Locate the cell with the specified text and output its (X, Y) center coordinate. 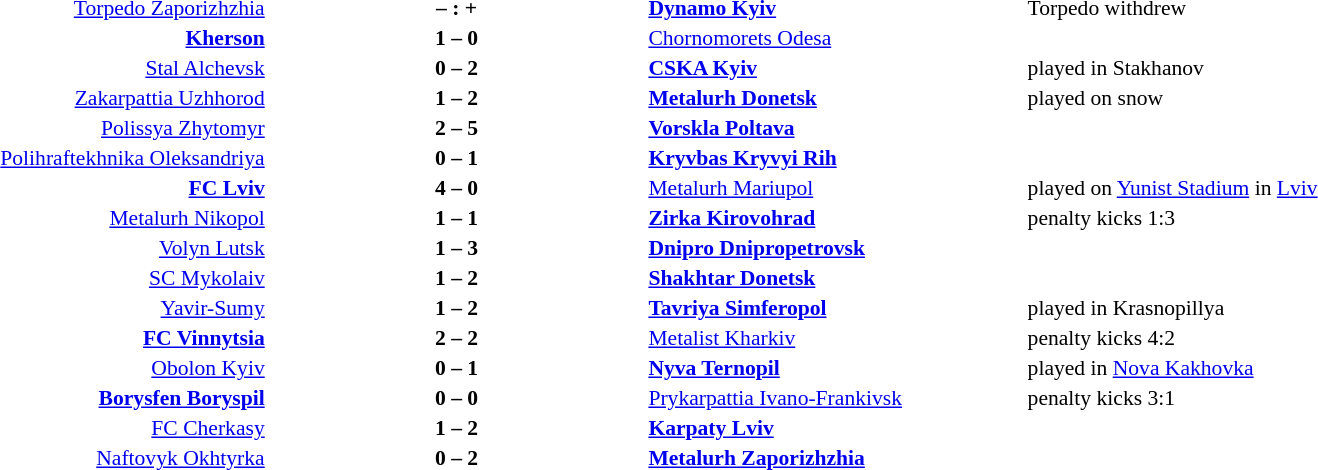
0 – 2 (457, 68)
Zirka Kirovohrad (836, 218)
1 – 0 (457, 38)
CSKA Kyiv (836, 68)
0 – 0 (457, 398)
Vorskla Poltava (836, 128)
Karpaty Lviv (836, 428)
Dnipro Dnipropetrovsk (836, 248)
Chornomorets Odesa (836, 38)
Nyva Ternopil (836, 368)
2 – 2 (457, 338)
Kryvbas Kryvyi Rih (836, 158)
Tavriya Simferopol (836, 308)
Shakhtar Donetsk (836, 278)
1 – 1 (457, 218)
Metalist Kharkiv (836, 338)
Prykarpattia Ivano-Frankivsk (836, 398)
Metalurh Donetsk (836, 98)
1 – 3 (457, 248)
2 – 5 (457, 128)
Metalurh Mariupol (836, 188)
4 – 0 (457, 188)
